Scan for the cell matching the given text and deliver its [X, Y] coordinate at center. 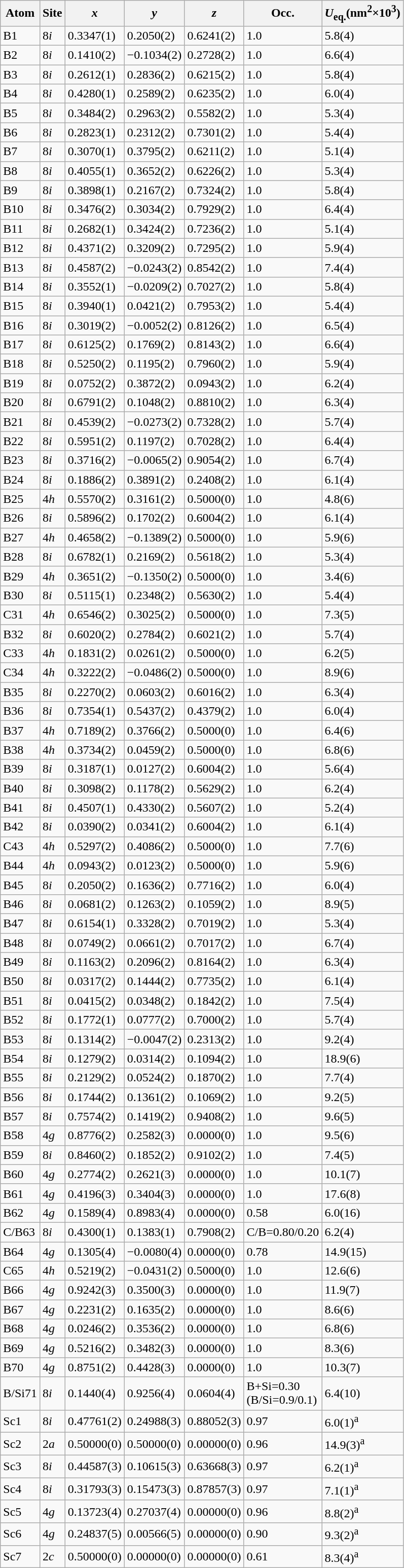
B68 [20, 1329]
−0.0209(2) [154, 286]
y [154, 13]
B56 [20, 1097]
0.9256(4) [154, 1393]
B38 [20, 750]
B14 [20, 286]
B45 [20, 885]
0.1419(2) [154, 1116]
0.2169(2) [154, 557]
0.2231(2) [94, 1309]
x [94, 13]
0.1831(2) [94, 653]
−0.0047(2) [154, 1039]
6.0(1)a [362, 1421]
0.3536(2) [154, 1329]
B66 [20, 1290]
0.13723(4) [94, 1512]
B2 [20, 55]
B69 [20, 1348]
0.5582(2) [214, 113]
6.5(4) [362, 325]
0.4507(1) [94, 808]
8.8(2)a [362, 1512]
Atom [20, 13]
0.0314(2) [154, 1059]
B13 [20, 267]
C/B63 [20, 1232]
B48 [20, 943]
6.4(6) [362, 731]
C31 [20, 614]
8.9(5) [362, 904]
B30 [20, 595]
B39 [20, 769]
9.2(5) [362, 1097]
−0.0052(2) [154, 325]
0.4587(2) [94, 267]
0.2129(2) [94, 1078]
B50 [20, 981]
0.3476(2) [94, 209]
0.7295(2) [214, 248]
B52 [20, 1020]
0.7716(2) [214, 885]
0.2621(3) [154, 1174]
0.27037(4) [154, 1512]
0.8126(2) [214, 325]
0.15473(3) [154, 1489]
B64 [20, 1252]
0.3898(1) [94, 190]
0.3034(2) [154, 209]
0.3766(2) [154, 731]
0.6241(2) [214, 36]
B7 [20, 152]
0.6016(2) [214, 692]
0.3025(2) [154, 614]
0.1636(2) [154, 885]
0.3404(3) [154, 1193]
0.1383(1) [154, 1232]
12.6(6) [362, 1271]
−0.0486(2) [154, 673]
B36 [20, 711]
0.4330(2) [154, 808]
0.4379(2) [214, 711]
0.0661(2) [154, 943]
0.0415(2) [94, 1001]
14.9(15) [362, 1252]
B42 [20, 827]
0.6226(2) [214, 171]
0.0681(2) [94, 904]
7.7(6) [362, 846]
0.7301(2) [214, 132]
B15 [20, 306]
2c [53, 1556]
0.2589(2) [154, 94]
B23 [20, 460]
0.3328(2) [154, 923]
B24 [20, 480]
5.2(4) [362, 808]
0.1440(4) [94, 1393]
0.0421(2) [154, 306]
B32 [20, 634]
0.1163(2) [94, 962]
B37 [20, 731]
0.31793(3) [94, 1489]
0.2728(2) [214, 55]
0.24988(3) [154, 1421]
B70 [20, 1367]
0.8542(2) [214, 267]
0.63668(3) [214, 1466]
0.1094(2) [214, 1059]
0.7328(2) [214, 422]
0.00566(5) [154, 1534]
0.10615(3) [154, 1466]
0.0603(2) [154, 692]
0.1069(2) [214, 1097]
0.5297(2) [94, 846]
Occ. [283, 13]
0.7735(2) [214, 981]
18.9(6) [362, 1059]
B+Si=0.30(B/Si=0.9/0.1) [283, 1393]
0.5951(2) [94, 441]
0.3222(2) [94, 673]
0.2836(2) [154, 75]
0.2167(2) [154, 190]
B55 [20, 1078]
B5 [20, 113]
0.3652(2) [154, 171]
0.0777(2) [154, 1020]
0.3716(2) [94, 460]
7.7(4) [362, 1078]
0.3098(2) [94, 788]
B26 [20, 518]
−0.1034(2) [154, 55]
0.1702(2) [154, 518]
B28 [20, 557]
0.0390(2) [94, 827]
C65 [20, 1271]
10.1(7) [362, 1174]
0.5607(2) [214, 808]
0.2408(2) [214, 480]
Sc7 [20, 1556]
0.4371(2) [94, 248]
0.3161(2) [154, 499]
B11 [20, 229]
0.5250(2) [94, 364]
0.2784(2) [154, 634]
B51 [20, 1001]
0.6211(2) [214, 152]
0.1635(2) [154, 1309]
0.0459(2) [154, 750]
B21 [20, 422]
0.2682(1) [94, 229]
B22 [20, 441]
0.2270(2) [94, 692]
0.44587(3) [94, 1466]
0.1410(2) [94, 55]
0.8810(2) [214, 403]
Sc5 [20, 1512]
0.1195(2) [154, 364]
0.3187(1) [94, 769]
9.5(6) [362, 1136]
0.6021(2) [214, 634]
0.4539(2) [94, 422]
8.6(6) [362, 1309]
B17 [20, 345]
C34 [20, 673]
7.4(4) [362, 267]
6.0(16) [362, 1213]
14.9(3)a [362, 1444]
0.1589(4) [94, 1213]
0.7574(2) [94, 1116]
0.0752(2) [94, 383]
0.5618(2) [214, 557]
0.0261(2) [154, 653]
0.5219(2) [94, 1271]
B25 [20, 499]
0.1870(2) [214, 1078]
0.9054(2) [214, 460]
0.7324(2) [214, 190]
B/Si71 [20, 1393]
B18 [20, 364]
3.4(6) [362, 576]
0.7019(2) [214, 923]
0.1305(4) [94, 1252]
0.6215(2) [214, 75]
0.7236(2) [214, 229]
0.1279(2) [94, 1059]
9.6(5) [362, 1116]
0.8460(2) [94, 1155]
B29 [20, 576]
0.4086(2) [154, 846]
0.5570(2) [94, 499]
0.6791(2) [94, 403]
0.2582(3) [154, 1136]
Ueq.(nm2×103) [362, 13]
8.3(6) [362, 1348]
0.47761(2) [94, 1421]
0.2774(2) [94, 1174]
0.3940(1) [94, 306]
10.3(7) [362, 1367]
0.1744(2) [94, 1097]
0.0604(4) [214, 1393]
0.8143(2) [214, 345]
0.3347(1) [94, 36]
9.3(2)a [362, 1534]
0.1048(2) [154, 403]
B3 [20, 75]
0.1263(2) [154, 904]
0.1361(2) [154, 1097]
−0.0243(2) [154, 267]
Sc2 [20, 1444]
0.2096(2) [154, 962]
B16 [20, 325]
B58 [20, 1136]
7.1(1)a [362, 1489]
0.4280(1) [94, 94]
0.4658(2) [94, 537]
0.0749(2) [94, 943]
0.87857(3) [214, 1489]
B27 [20, 537]
0.1197(2) [154, 441]
0.6782(1) [94, 557]
B10 [20, 209]
7.4(5) [362, 1155]
B1 [20, 36]
0.3552(1) [94, 286]
0.0246(2) [94, 1329]
0.1772(1) [94, 1020]
0.9102(2) [214, 1155]
0.7953(2) [214, 306]
0.7017(2) [214, 943]
B61 [20, 1193]
−0.0431(2) [154, 1271]
0.3209(2) [154, 248]
B47 [20, 923]
0.4055(1) [94, 171]
0.0341(2) [154, 827]
0.7908(2) [214, 1232]
Sc3 [20, 1466]
B35 [20, 692]
B57 [20, 1116]
−0.0080(4) [154, 1252]
0.6125(2) [94, 345]
0.2823(1) [94, 132]
7.5(4) [362, 1001]
B49 [20, 962]
0.1178(2) [154, 788]
8.3(4)a [362, 1556]
0.2313(2) [214, 1039]
C/B=0.80/0.20 [283, 1232]
0.3484(2) [94, 113]
0.5437(2) [154, 711]
B62 [20, 1213]
0.88052(3) [214, 1421]
0.7028(2) [214, 441]
0.6235(2) [214, 94]
0.90 [283, 1534]
0.1769(2) [154, 345]
0.1886(2) [94, 480]
B8 [20, 171]
0.2348(2) [154, 595]
0.0524(2) [154, 1078]
2a [53, 1444]
Sc4 [20, 1489]
4.8(6) [362, 499]
B67 [20, 1309]
Sc1 [20, 1421]
6.2(1)a [362, 1466]
0.3482(3) [154, 1348]
B44 [20, 865]
0.6020(2) [94, 634]
0.0348(2) [154, 1001]
0.5896(2) [94, 518]
B40 [20, 788]
0.3795(2) [154, 152]
5.6(4) [362, 769]
9.2(4) [362, 1039]
0.3891(2) [154, 480]
0.4196(3) [94, 1193]
0.0127(2) [154, 769]
0.5629(2) [214, 788]
0.6546(2) [94, 614]
0.61 [283, 1556]
B19 [20, 383]
B12 [20, 248]
0.8776(2) [94, 1136]
0.7189(2) [94, 731]
B9 [20, 190]
0.3651(2) [94, 576]
0.1852(2) [154, 1155]
0.2312(2) [154, 132]
0.1842(2) [214, 1001]
0.7000(2) [214, 1020]
−0.0065(2) [154, 460]
0.3070(1) [94, 152]
0.2963(2) [154, 113]
−0.1350(2) [154, 576]
B60 [20, 1174]
B41 [20, 808]
B59 [20, 1155]
0.8164(2) [214, 962]
0.5630(2) [214, 595]
Site [53, 13]
0.5216(2) [94, 1348]
B46 [20, 904]
0.8751(2) [94, 1367]
7.3(5) [362, 614]
z [214, 13]
0.8983(4) [154, 1213]
B53 [20, 1039]
0.7027(2) [214, 286]
0.78 [283, 1252]
0.0317(2) [94, 981]
0.7929(2) [214, 209]
C43 [20, 846]
0.9408(2) [214, 1116]
0.2612(1) [94, 75]
0.58 [283, 1213]
6.2(5) [362, 653]
0.1444(2) [154, 981]
0.7960(2) [214, 364]
0.4300(1) [94, 1232]
0.9242(3) [94, 1290]
6.4(10) [362, 1393]
11.9(7) [362, 1290]
B6 [20, 132]
0.4428(3) [154, 1367]
0.3500(3) [154, 1290]
17.6(8) [362, 1193]
Sc6 [20, 1534]
0.6154(1) [94, 923]
C33 [20, 653]
0.3019(2) [94, 325]
B4 [20, 94]
−0.1389(2) [154, 537]
0.3872(2) [154, 383]
0.3734(2) [94, 750]
8.9(6) [362, 673]
0.0123(2) [154, 865]
0.3424(2) [154, 229]
0.7354(1) [94, 711]
0.1314(2) [94, 1039]
0.24837(5) [94, 1534]
0.5115(1) [94, 595]
B20 [20, 403]
B54 [20, 1059]
−0.0273(2) [154, 422]
0.1059(2) [214, 904]
